For the text-containing cell, return its midpoint in [X, Y] coordinate format. 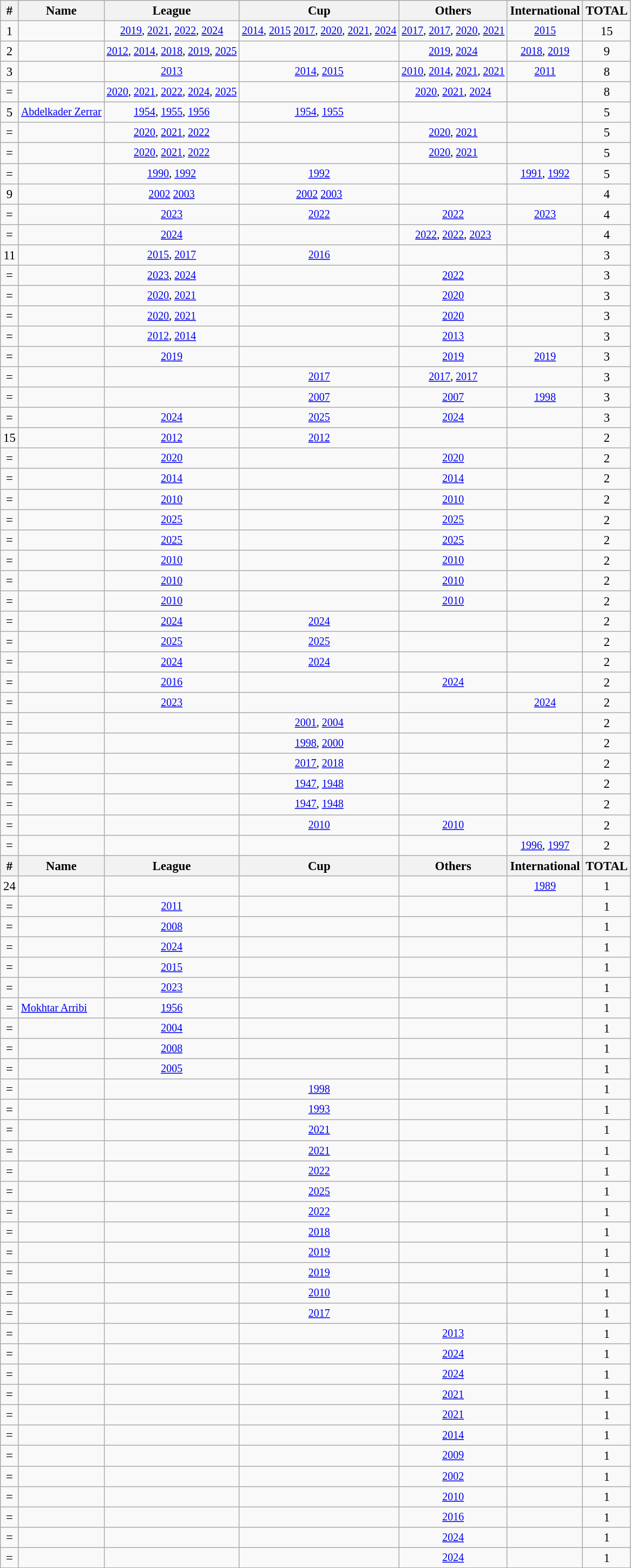
2015, 2017 [172, 255]
1992 [319, 174]
1956 [172, 1008]
2010, 2014, 2021, 2021 [453, 72]
2005 [172, 1069]
2017, 2017 [453, 377]
2012, 2014, 2018, 2019, 2025 [172, 51]
1954, 1955 [319, 113]
2019, 2024 [453, 51]
2014, 2015 2017, 2020, 2021, 2024 [319, 31]
Abdelkader Zerrar [61, 113]
2020, 2021, 2024 [453, 92]
2012, 2014 [172, 336]
1990, 1992 [172, 174]
2018 [319, 1232]
11 [10, 255]
1989 [545, 886]
2014, 2015 [319, 72]
1998, 2000 [319, 743]
2020, 2021, 2022, 2024, 2025 [172, 92]
2002 [453, 1476]
Mokhtar Arribi [61, 1008]
2022, 2022, 2023 [453, 234]
2009 [453, 1456]
2017, 2018 [319, 764]
2001, 2004 [319, 723]
2004 [172, 1029]
24 [10, 886]
1991, 1992 [545, 174]
1996, 1997 [545, 845]
2017, 2017, 2020, 2021 [453, 31]
1954, 1955, 1956 [172, 113]
1993 [319, 1110]
2019, 2021, 2022, 2024 [172, 31]
2018, 2019 [545, 51]
2023, 2024 [172, 276]
